Return [X, Y] of the center of cell containing provided text 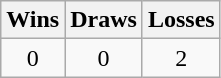
Wins [33, 20]
Draws [104, 20]
Losses [181, 20]
2 [181, 58]
